Search for the cell housing the specified text and yield its (X, Y) center coordinate. 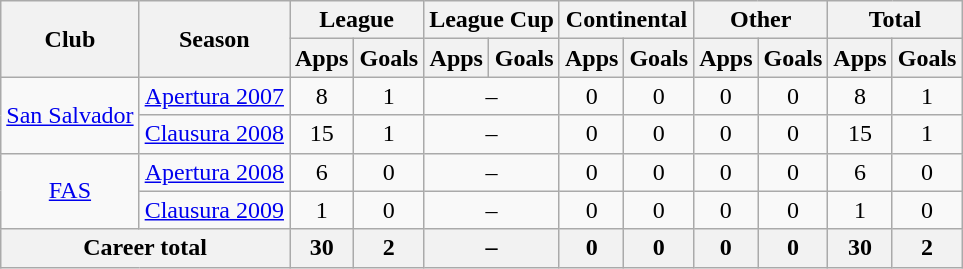
Total (895, 20)
Other (761, 20)
League Cup (492, 20)
Season (214, 39)
Clausura 2009 (214, 210)
Club (70, 39)
Apertura 2007 (214, 96)
Career total (146, 248)
San Salvador (70, 115)
Continental (626, 20)
Clausura 2008 (214, 134)
League (357, 20)
FAS (70, 191)
Apertura 2008 (214, 172)
